Capture the cell that displays the provided text and extract its [x, y] central coordinate. 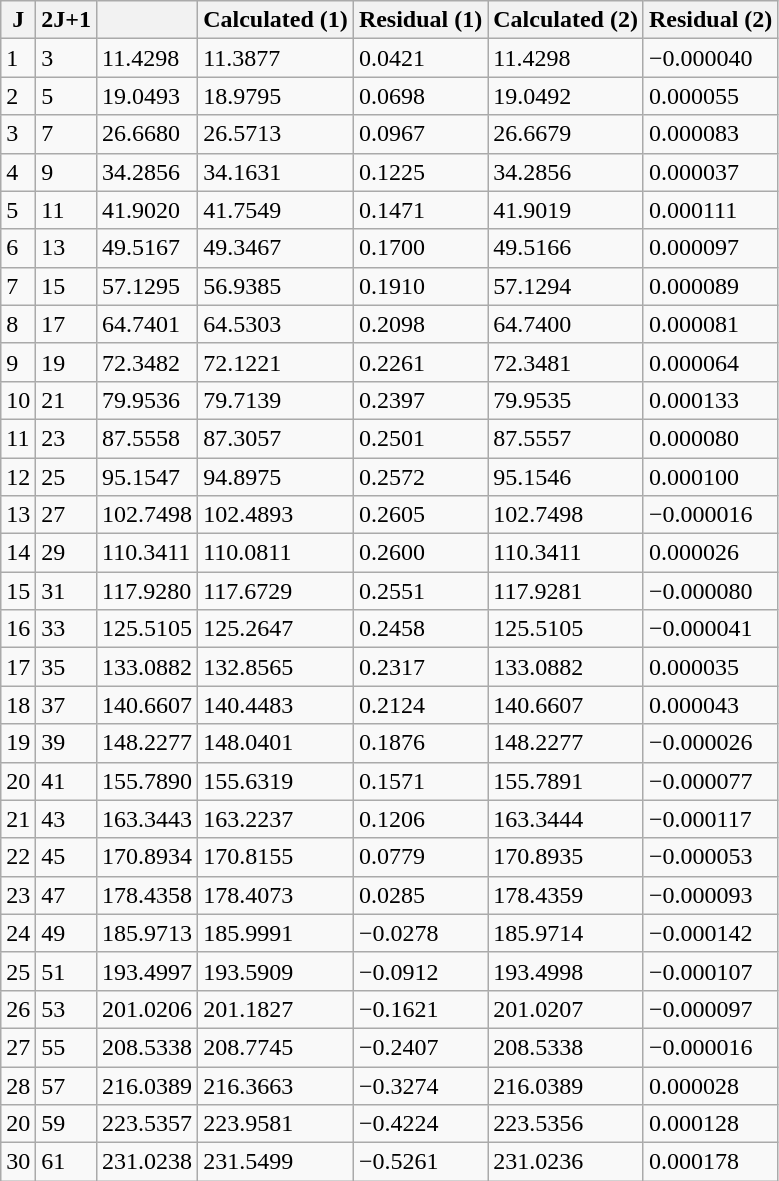
185.9714 [566, 933]
0.000037 [710, 172]
33 [66, 629]
193.5909 [276, 971]
94.8975 [276, 477]
0.0779 [420, 857]
−0.000053 [710, 857]
−0.000142 [710, 933]
Residual (1) [420, 20]
64.7400 [566, 324]
43 [66, 819]
178.4358 [148, 895]
64.5303 [276, 324]
−0.5261 [420, 1162]
Calculated (2) [566, 20]
18 [18, 705]
148.0401 [276, 743]
0.000055 [710, 96]
−0.000077 [710, 781]
132.8565 [276, 667]
−0.3274 [420, 1085]
0.000097 [710, 248]
−0.000040 [710, 58]
102.4893 [276, 515]
140.4483 [276, 705]
45 [66, 857]
170.8934 [148, 857]
−0.0278 [420, 933]
223.9581 [276, 1124]
53 [66, 1009]
72.3482 [148, 362]
0.000080 [710, 438]
87.5557 [566, 438]
12 [18, 477]
0.000128 [710, 1124]
0.1910 [420, 286]
2 [18, 96]
0.0421 [420, 58]
59 [66, 1124]
49.3467 [276, 248]
0.1571 [420, 781]
26.6680 [148, 134]
0.000111 [710, 210]
8 [18, 324]
6 [18, 248]
4 [18, 172]
79.9535 [566, 400]
41 [66, 781]
0.000178 [710, 1162]
−0.000117 [710, 819]
0.2600 [420, 553]
64.7401 [148, 324]
223.5357 [148, 1124]
30 [18, 1162]
0.2458 [420, 629]
−0.000093 [710, 895]
55 [66, 1047]
61 [66, 1162]
Calculated (1) [276, 20]
163.3444 [566, 819]
0.1225 [420, 172]
0.0285 [420, 895]
37 [66, 705]
−0.0912 [420, 971]
49.5166 [566, 248]
185.9991 [276, 933]
0.2551 [420, 591]
10 [18, 400]
72.3481 [566, 362]
1 [18, 58]
0.000100 [710, 477]
193.4997 [148, 971]
26.5713 [276, 134]
0.2098 [420, 324]
0.000133 [710, 400]
110.0811 [276, 553]
14 [18, 553]
51 [66, 971]
231.0238 [148, 1162]
−0.000097 [710, 1009]
22 [18, 857]
35 [66, 667]
0.000064 [710, 362]
0.000081 [710, 324]
117.6729 [276, 591]
163.3443 [148, 819]
208.7745 [276, 1047]
57 [66, 1085]
−0.2407 [420, 1047]
231.5499 [276, 1162]
0.1700 [420, 248]
0.000026 [710, 553]
28 [18, 1085]
170.8155 [276, 857]
155.6319 [276, 781]
193.4998 [566, 971]
J [18, 20]
24 [18, 933]
0.2124 [420, 705]
49.5167 [148, 248]
0.2261 [420, 362]
41.7549 [276, 210]
34.1631 [276, 172]
26.6679 [566, 134]
0.0967 [420, 134]
−0.000080 [710, 591]
56.9385 [276, 286]
0.000028 [710, 1085]
0.000089 [710, 286]
0.1471 [420, 210]
−0.4224 [420, 1124]
201.0207 [566, 1009]
29 [66, 553]
201.0206 [148, 1009]
19.0493 [148, 96]
163.2237 [276, 819]
0.2317 [420, 667]
87.3057 [276, 438]
18.9795 [276, 96]
95.1546 [566, 477]
125.2647 [276, 629]
0.000035 [710, 667]
0.0698 [420, 96]
155.7891 [566, 781]
0.2501 [420, 438]
0.2397 [420, 400]
−0.000026 [710, 743]
0.2572 [420, 477]
216.3663 [276, 1085]
170.8935 [566, 857]
−0.000107 [710, 971]
16 [18, 629]
72.1221 [276, 362]
0.000083 [710, 134]
0.1876 [420, 743]
2J+1 [66, 20]
47 [66, 895]
155.7890 [148, 781]
0.1206 [420, 819]
231.0236 [566, 1162]
95.1547 [148, 477]
87.5558 [148, 438]
26 [18, 1009]
−0.000041 [710, 629]
Residual (2) [710, 20]
−0.1621 [420, 1009]
0.000043 [710, 705]
223.5356 [566, 1124]
185.9713 [148, 933]
39 [66, 743]
178.4073 [276, 895]
57.1295 [148, 286]
57.1294 [566, 286]
117.9281 [566, 591]
11.3877 [276, 58]
178.4359 [566, 895]
0.2605 [420, 515]
49 [66, 933]
41.9020 [148, 210]
79.7139 [276, 400]
41.9019 [566, 210]
117.9280 [148, 591]
79.9536 [148, 400]
31 [66, 591]
201.1827 [276, 1009]
19.0492 [566, 96]
